Return (X, Y) of the center of cell containing provided text 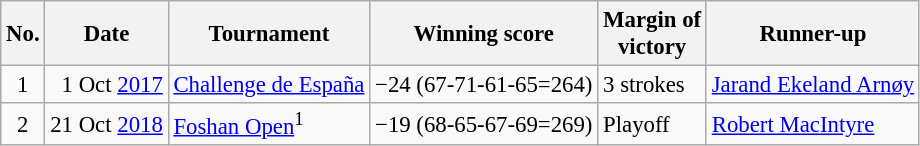
Runner-up (812, 34)
Foshan Open1 (269, 124)
Robert MacIntyre (812, 124)
Playoff (652, 124)
Date (106, 34)
−24 (67-71-61-65=264) (484, 85)
1 (23, 85)
Margin ofvictory (652, 34)
1 Oct 2017 (106, 85)
No. (23, 34)
−19 (68-65-67-69=269) (484, 124)
Winning score (484, 34)
21 Oct 2018 (106, 124)
2 (23, 124)
Challenge de España (269, 85)
3 strokes (652, 85)
Tournament (269, 34)
Jarand Ekeland Arnøy (812, 85)
